Return the (x, y) coordinate for the center point of the cell that contains the specified text.  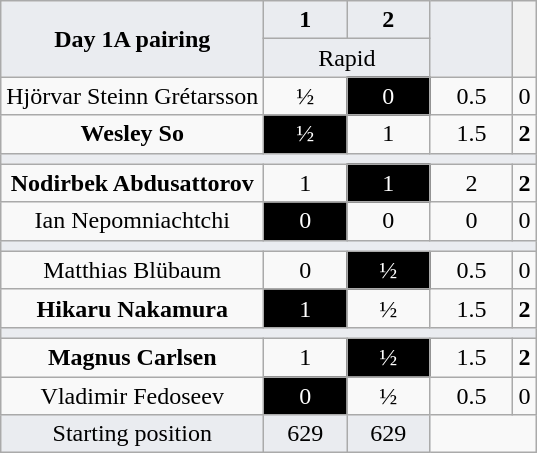
Starting position (132, 434)
Rapid (347, 58)
Wesley So (132, 134)
Day 1A pairing (132, 39)
Vladimir Fedoseev (132, 395)
Nodirbek Abdusattorov (132, 183)
Matthias Blübaum (132, 270)
Hjörvar Steinn Grétarsson (132, 96)
Ian Nepomniachtchi (132, 221)
Hikaru Nakamura (132, 308)
Magnus Carlsen (132, 357)
